Identify which cell holds the provided text, then report its [X, Y] central coordinate. 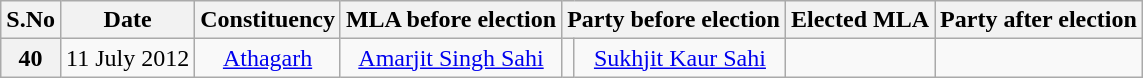
40 [31, 58]
Party before election [674, 20]
S.No [31, 20]
11 July 2012 [127, 58]
Athagarh [268, 58]
Amarjit Singh Sahi [450, 58]
Constituency [268, 20]
MLA before election [450, 20]
Party after election [1039, 20]
Sukhjit Kaur Sahi [680, 58]
Date [127, 20]
Elected MLA [860, 20]
